Scan for the cell matching the given text and deliver its [X, Y] coordinate at center. 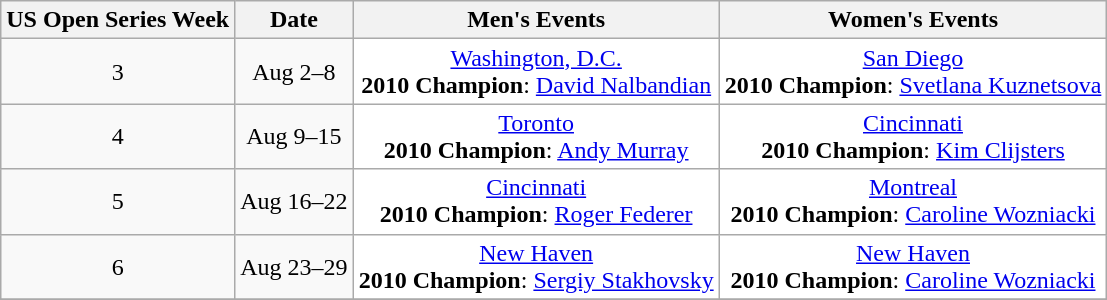
5 [118, 202]
Aug 2–8 [294, 72]
3 [118, 72]
New Haven2010 Champion: Caroline Wozniacki [913, 266]
6 [118, 266]
US Open Series Week [118, 20]
Cincinnati2010 Champion: Kim Clijsters [913, 136]
Aug 9–15 [294, 136]
Cincinnati2010 Champion: Roger Federer [536, 202]
Date [294, 20]
Women's Events [913, 20]
4 [118, 136]
Toronto2010 Champion: Andy Murray [536, 136]
Aug 23–29 [294, 266]
Aug 16–22 [294, 202]
Washington, D.C.2010 Champion: David Nalbandian [536, 72]
New Haven2010 Champion: Sergiy Stakhovsky [536, 266]
Men's Events [536, 20]
San Diego2010 Champion: Svetlana Kuznetsova [913, 72]
Montreal2010 Champion: Caroline Wozniacki [913, 202]
